Scan for the cell matching the given text and deliver its (X, Y) coordinate at center. 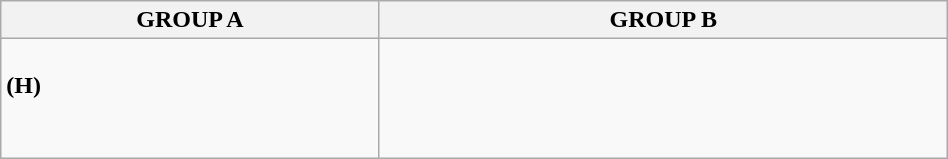
GROUP A (190, 20)
GROUP B (663, 20)
(H) (190, 98)
